Capture the cell that displays the provided text and extract its [x, y] central coordinate. 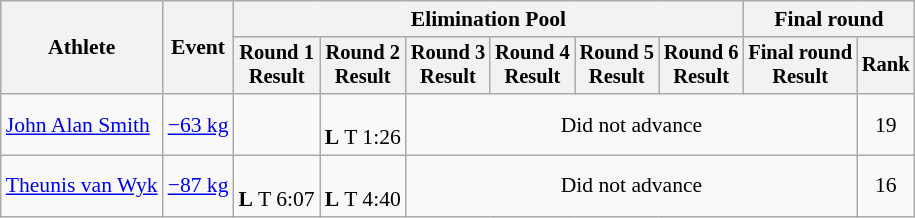
Event [198, 48]
Round 1Result [277, 66]
Round 6Result [701, 66]
Athlete [82, 48]
Theunis van Wyk [82, 186]
Elimination Pool [489, 19]
Round 3Result [448, 66]
Rank [886, 66]
−87 kg [198, 186]
Final roundResult [800, 66]
Round 4Result [532, 66]
L T 1:26 [363, 124]
Final round [828, 19]
16 [886, 186]
Round 2Result [363, 66]
19 [886, 124]
L T 4:40 [363, 186]
John Alan Smith [82, 124]
Round 5Result [617, 66]
−63 kg [198, 124]
L T 6:07 [277, 186]
